Return (X, Y) of the center of cell containing provided text 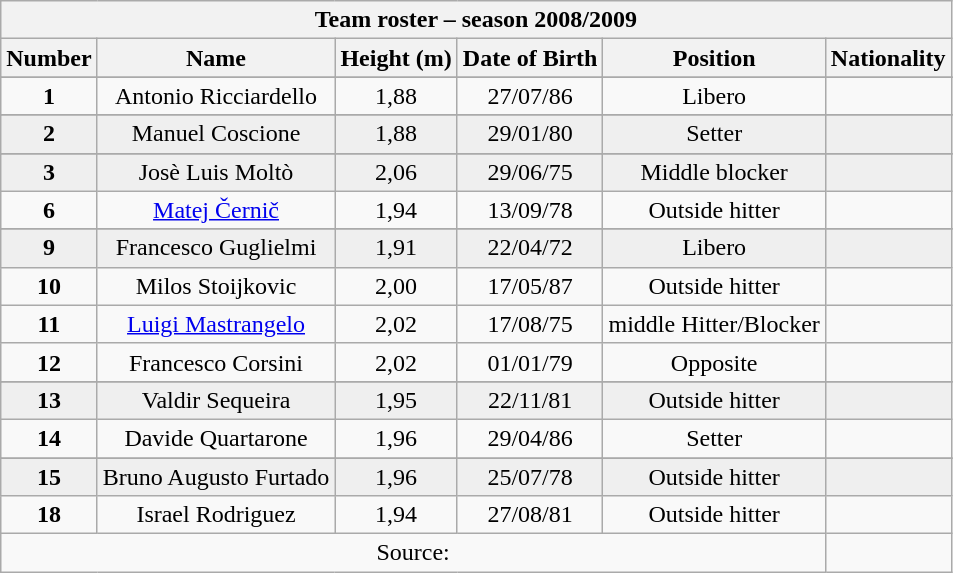
25/07/78 (530, 477)
1,91 (396, 248)
29/01/80 (530, 134)
22/11/81 (530, 400)
Opposite (714, 362)
2,06 (396, 172)
13 (49, 400)
27/07/86 (530, 96)
17/08/75 (530, 324)
Nationality (888, 58)
11 (49, 324)
27/08/81 (530, 515)
Israel Rodriguez (216, 515)
3 (49, 172)
Milos Stoijkovic (216, 286)
Antonio Ricciardello (216, 96)
Davide Quartarone (216, 438)
Source: (414, 553)
Height (m) (396, 58)
9 (49, 248)
22/04/72 (530, 248)
Francesco Corsini (216, 362)
01/01/79 (530, 362)
middle Hitter/Blocker (714, 324)
Name (216, 58)
18 (49, 515)
13/09/78 (530, 210)
Team roster – season 2008/2009 (476, 20)
Francesco Guglielmi (216, 248)
1,95 (396, 400)
Date of Birth (530, 58)
6 (49, 210)
29/04/86 (530, 438)
2 (49, 134)
Position (714, 58)
12 (49, 362)
Manuel Coscione (216, 134)
2,00 (396, 286)
Josè Luis Moltò (216, 172)
Number (49, 58)
1 (49, 96)
17/05/87 (530, 286)
Matej Černič (216, 210)
Luigi Mastrangelo (216, 324)
14 (49, 438)
29/06/75 (530, 172)
Bruno Augusto Furtado (216, 477)
15 (49, 477)
Middle blocker (714, 172)
10 (49, 286)
Valdir Sequeira (216, 400)
